Scan for the cell matching the given text and deliver its (X, Y) coordinate at center. 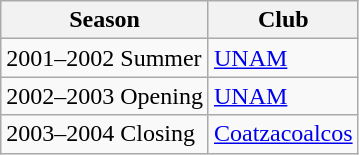
2002–2003 Opening (105, 96)
2003–2004 Closing (105, 134)
Season (105, 20)
Coatzacoalcos (283, 134)
Club (283, 20)
2001–2002 Summer (105, 58)
